From the cell containing the given text, extract its center point as (X, Y) coordinate. 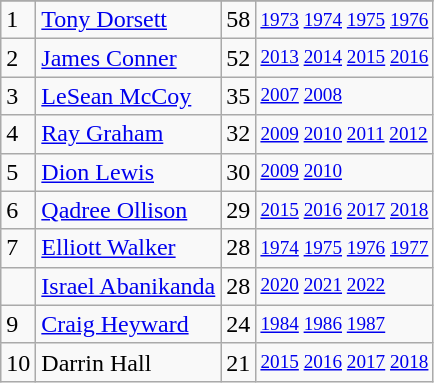
32 (238, 134)
21 (238, 362)
Darrin Hall (128, 362)
1 (18, 20)
6 (18, 210)
LeSean McCoy (128, 96)
Elliott Walker (128, 248)
3 (18, 96)
52 (238, 58)
24 (238, 324)
29 (238, 210)
2007 2008 (344, 96)
1974 1975 1976 1977 (344, 248)
58 (238, 20)
2013 2014 2015 2016 (344, 58)
7 (18, 248)
Craig Heyward (128, 324)
1984 1986 1987 (344, 324)
Ray Graham (128, 134)
2009 2010 (344, 172)
James Conner (128, 58)
10 (18, 362)
Tony Dorsett (128, 20)
5 (18, 172)
2 (18, 58)
Qadree Ollison (128, 210)
1973 1974 1975 1976 (344, 20)
Israel Abanikanda (128, 286)
30 (238, 172)
Dion Lewis (128, 172)
2009 2010 2011 2012 (344, 134)
35 (238, 96)
9 (18, 324)
4 (18, 134)
2020 2021 2022 (344, 286)
